Detect which cell encompasses the target text, then output its (x, y) center coordinate. 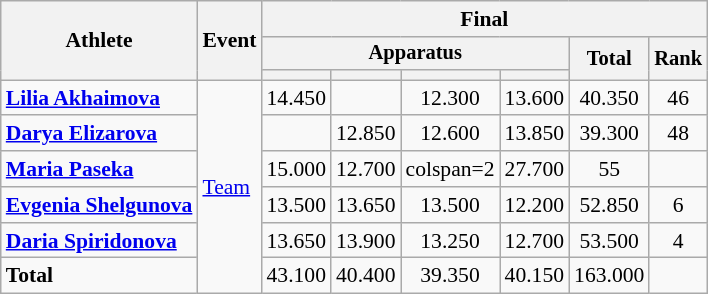
Athlete (100, 40)
14.450 (296, 98)
Event (229, 40)
13.900 (366, 241)
163.000 (609, 276)
53.500 (609, 241)
43.100 (296, 276)
13.250 (450, 241)
Lilia Akhaimova (100, 98)
Darya Elizarova (100, 134)
12.600 (450, 134)
Final (484, 19)
48 (678, 134)
13.850 (534, 134)
Rank (678, 58)
13.600 (534, 98)
Maria Paseka (100, 169)
colspan=2 (450, 169)
Evgenia Shelgunova (100, 205)
40.350 (609, 98)
46 (678, 98)
39.300 (609, 134)
52.850 (609, 205)
12.850 (366, 134)
Team (229, 187)
Daria Spiridonova (100, 241)
27.700 (534, 169)
15.000 (296, 169)
40.150 (534, 276)
55 (609, 169)
12.200 (534, 205)
39.350 (450, 276)
6 (678, 205)
12.300 (450, 98)
Apparatus (416, 54)
40.400 (366, 276)
4 (678, 241)
